Search for the cell housing the specified text and yield its (x, y) center coordinate. 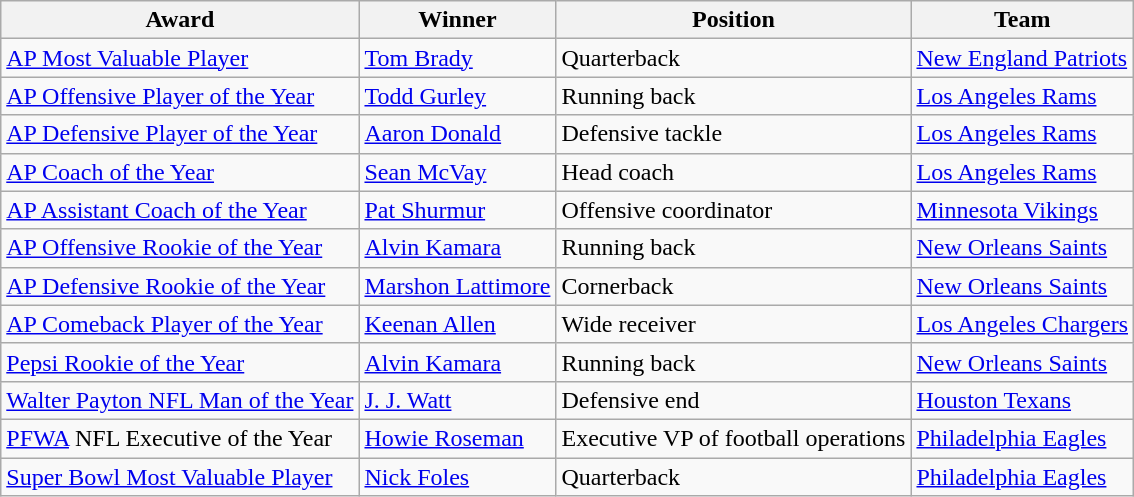
AP Offensive Rookie of the Year (180, 248)
Walter Payton NFL Man of the Year (180, 400)
J. J. Watt (458, 400)
AP Coach of the Year (180, 172)
AP Offensive Player of the Year (180, 96)
Super Bowl Most Valuable Player (180, 477)
Offensive coordinator (734, 210)
Winner (458, 20)
Tom Brady (458, 58)
Pepsi Rookie of the Year (180, 362)
Team (1022, 20)
Howie Roseman (458, 438)
Todd Gurley (458, 96)
Defensive end (734, 400)
Award (180, 20)
Sean McVay (458, 172)
Marshon Lattimore (458, 286)
AP Assistant Coach of the Year (180, 210)
Head coach (734, 172)
Defensive tackle (734, 134)
Pat Shurmur (458, 210)
Minnesota Vikings (1022, 210)
Wide receiver (734, 324)
New England Patriots (1022, 58)
Keenan Allen (458, 324)
AP Defensive Player of the Year (180, 134)
Executive VP of football operations (734, 438)
Nick Foles (458, 477)
AP Defensive Rookie of the Year (180, 286)
PFWA NFL Executive of the Year (180, 438)
AP Comeback Player of the Year (180, 324)
Position (734, 20)
Cornerback (734, 286)
AP Most Valuable Player (180, 58)
Houston Texans (1022, 400)
Aaron Donald (458, 134)
Los Angeles Chargers (1022, 324)
